Detect which cell encompasses the target text, then output its (x, y) center coordinate. 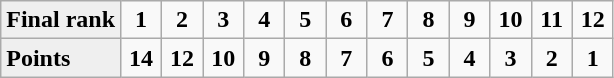
Final rank (61, 20)
14 (142, 58)
Points (61, 58)
11 (552, 20)
